Return the [x, y] coordinate for the center point of the cell that contains the specified text.  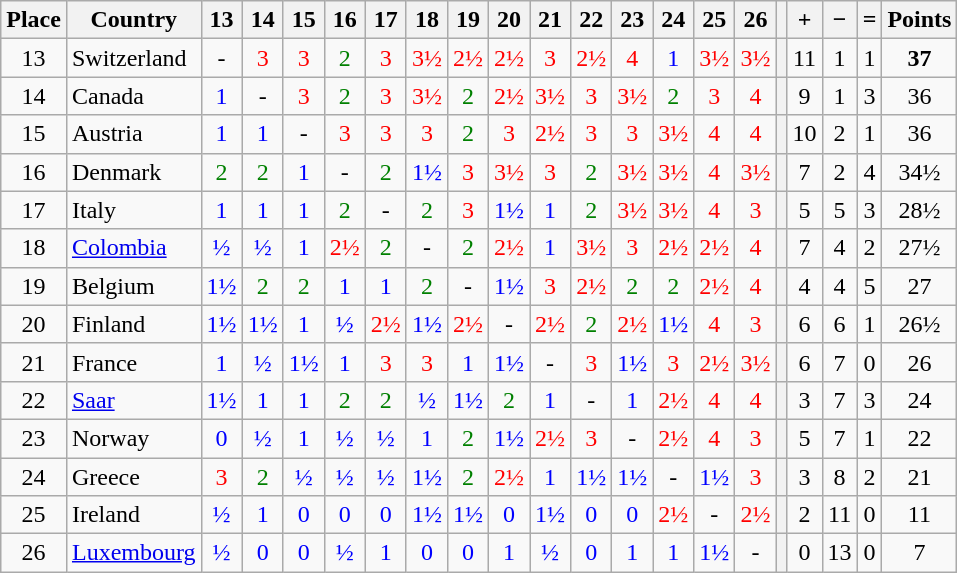
Denmark [134, 172]
37 [920, 58]
Ireland [134, 515]
Luxembourg [134, 553]
France [134, 362]
Austria [134, 134]
27½ [920, 248]
Place [34, 20]
Colombia [134, 248]
8 [840, 477]
27 [920, 286]
Norway [134, 438]
34½ [920, 172]
Italy [134, 210]
Canada [134, 96]
+ [804, 20]
Country [134, 20]
9 [804, 96]
− [840, 20]
28½ [920, 210]
Finland [134, 324]
26½ [920, 324]
Saar [134, 400]
Points [920, 20]
Switzerland [134, 58]
Greece [134, 477]
10 [804, 134]
= [870, 20]
Belgium [134, 286]
